Return the [X, Y] coordinate for the center point of the cell that contains the specified text.  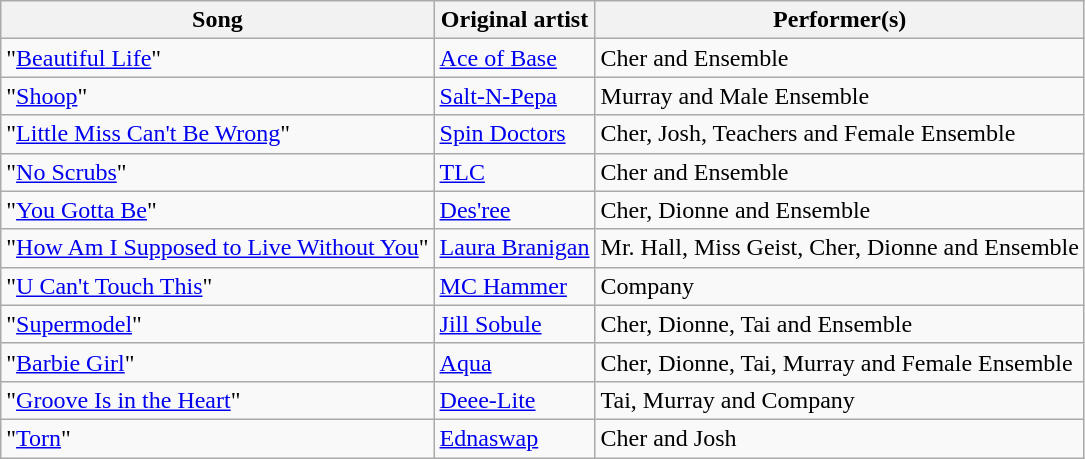
MC Hammer [514, 286]
Jill Sobule [514, 324]
Mr. Hall, Miss Geist, Cher, Dionne and Ensemble [840, 248]
Tai, Murray and Company [840, 400]
Salt-N-Pepa [514, 96]
Laura Branigan [514, 248]
Aqua [514, 362]
Des'ree [514, 210]
Murray and Male Ensemble [840, 96]
Ace of Base [514, 58]
"Little Miss Can't Be Wrong" [218, 134]
Ednaswap [514, 438]
"You Gotta Be" [218, 210]
Cher and Josh [840, 438]
"How Am I Supposed to Live Without You" [218, 248]
"Groove Is in the Heart" [218, 400]
"Shoop" [218, 96]
Song [218, 20]
"Supermodel" [218, 324]
Original artist [514, 20]
Cher, Josh, Teachers and Female Ensemble [840, 134]
"U Can't Touch This" [218, 286]
Performer(s) [840, 20]
Cher, Dionne, Tai, Murray and Female Ensemble [840, 362]
"Barbie Girl" [218, 362]
Company [840, 286]
"No Scrubs" [218, 172]
Cher, Dionne, Tai and Ensemble [840, 324]
Spin Doctors [514, 134]
"Torn" [218, 438]
TLC [514, 172]
"Beautiful Life" [218, 58]
Deee-Lite [514, 400]
Cher, Dionne and Ensemble [840, 210]
